Return the [x, y] coordinate for the center point of the cell that contains the specified text.  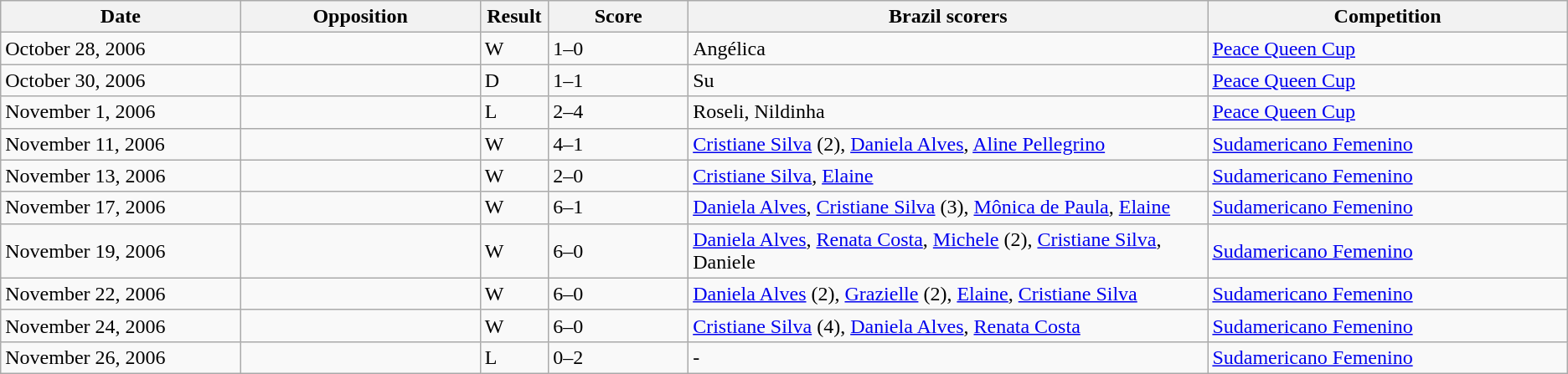
Cristiane Silva, Elaine [948, 176]
Daniela Alves (2), Grazielle (2), Elaine, Cristiane Silva [948, 294]
2–4 [618, 112]
6–1 [618, 207]
Opposition [360, 17]
D [514, 80]
November 1, 2006 [121, 112]
0–2 [618, 357]
Date [121, 17]
November 26, 2006 [121, 357]
Angélica [948, 49]
2–0 [618, 176]
4–1 [618, 144]
- [948, 357]
Cristiane Silva (2), Daniela Alves, Aline Pellegrino [948, 144]
November 24, 2006 [121, 325]
November 19, 2006 [121, 251]
1–1 [618, 80]
Score [618, 17]
October 30, 2006 [121, 80]
November 11, 2006 [121, 144]
Competition [1387, 17]
1–0 [618, 49]
Roseli, Nildinha [948, 112]
Daniela Alves, Cristiane Silva (3), Mônica de Paula, Elaine [948, 207]
Result [514, 17]
Cristiane Silva (4), Daniela Alves, Renata Costa [948, 325]
November 17, 2006 [121, 207]
Brazil scorers [948, 17]
Daniela Alves, Renata Costa, Michele (2), Cristiane Silva, Daniele [948, 251]
Su [948, 80]
November 13, 2006 [121, 176]
October 28, 2006 [121, 49]
November 22, 2006 [121, 294]
